Detect which cell encompasses the target text, then output its [x, y] center coordinate. 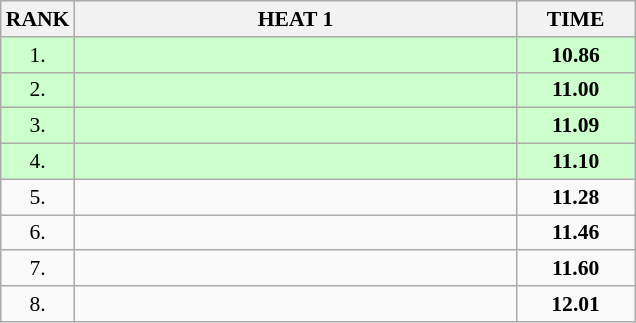
RANK [38, 19]
8. [38, 304]
11.09 [576, 126]
4. [38, 162]
11.46 [576, 233]
3. [38, 126]
11.10 [576, 162]
TIME [576, 19]
HEAT 1 [295, 19]
7. [38, 269]
11.60 [576, 269]
6. [38, 233]
5. [38, 197]
10.86 [576, 55]
2. [38, 90]
11.00 [576, 90]
11.28 [576, 197]
1. [38, 55]
12.01 [576, 304]
